Find where the given text appears and provide that cell's center as [X, Y] coordinate. 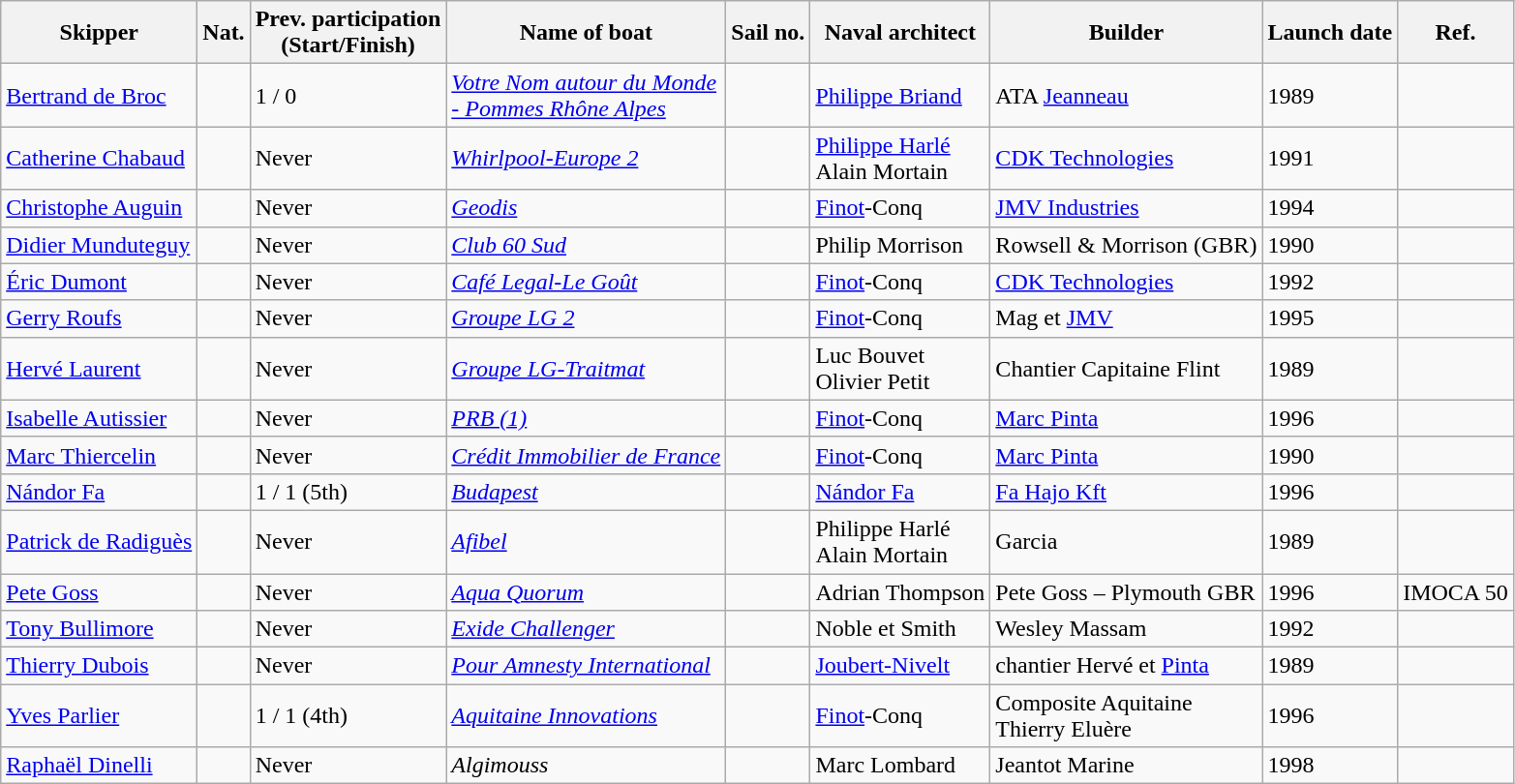
1991 [1330, 159]
Bertrand de Broc [99, 95]
Whirlpool-Europe 2 [587, 159]
Votre Nom autour du Monde- Pommes Rhône Alpes [587, 95]
Ref. [1456, 33]
Patrick de Radiguès [99, 542]
Noble et Smith [900, 629]
ATA Jeanneau [1127, 95]
Builder [1127, 33]
Wesley Massam [1127, 629]
Budapest [587, 492]
Éric Dumont [99, 282]
Afibel [587, 542]
Didier Munduteguy [99, 245]
Adrian Thompson [900, 591]
Raphaël Dinelli [99, 766]
Marc Thiercelin [99, 455]
Café Legal-Le Goût [587, 282]
1 / 1 (5th) [348, 492]
Hervé Laurent [99, 368]
Exide Challenger [587, 629]
Rowsell & Morrison (GBR) [1127, 245]
Chantier Capitaine Flint [1127, 368]
Jeantot Marine [1127, 766]
Nat. [224, 33]
JMV Industries [1127, 208]
Philip Morrison [900, 245]
PRB (1) [587, 418]
Naval architect [900, 33]
Geodis [587, 208]
Groupe LG 2 [587, 318]
Prev. participation(Start/Finish) [348, 33]
Groupe LG-Traitmat [587, 368]
1995 [1330, 318]
Philippe Briand [900, 95]
Marc Lombard [900, 766]
1994 [1330, 208]
Skipper [99, 33]
Garcia [1127, 542]
Pour Amnesty International [587, 666]
Composite AquitaineThierry Eluère [1127, 716]
Club 60 Sud [587, 245]
Algimouss [587, 766]
Pete Goss [99, 591]
Tony Bullimore [99, 629]
Catherine Chabaud [99, 159]
1998 [1330, 766]
Pete Goss – Plymouth GBR [1127, 591]
Name of boat [587, 33]
Isabelle Autissier [99, 418]
IMOCA 50 [1456, 591]
Sail no. [769, 33]
chantier Hervé et Pinta [1127, 666]
Joubert-Nivelt [900, 666]
Luc Bouvet Olivier Petit [900, 368]
Christophe Auguin [99, 208]
Aquitaine Innovations [587, 716]
Gerry Roufs [99, 318]
Thierry Dubois [99, 666]
Yves Parlier [99, 716]
1 / 1 (4th) [348, 716]
Crédit Immobilier de France [587, 455]
Aqua Quorum [587, 591]
Launch date [1330, 33]
Mag et JMV [1127, 318]
Fa Hajo Kft [1127, 492]
1 / 0 [348, 95]
